Determine the [X, Y] coordinate at the center of the cell enclosing the given text.  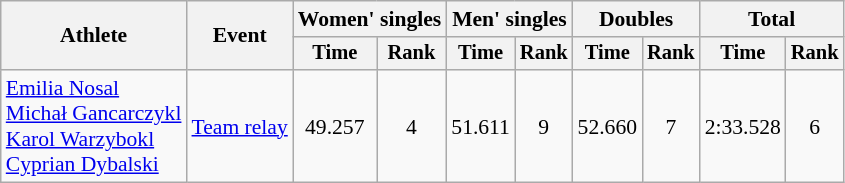
Women' singles [370, 19]
9 [544, 126]
2:33.528 [743, 126]
Event [239, 36]
49.257 [335, 126]
4 [412, 126]
7 [671, 126]
51.611 [480, 126]
Total [772, 19]
Team relay [239, 126]
Men' singles [509, 19]
Emilia NosalMichał GancarczyklKarol WarzyboklCyprian Dybalski [94, 126]
52.660 [608, 126]
Doubles [636, 19]
6 [815, 126]
Athlete [94, 36]
